Locate the cell with the specified text and output its (x, y) center coordinate. 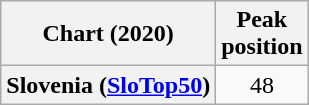
Chart (2020) (108, 34)
48 (262, 85)
Slovenia (SloTop50) (108, 85)
Peakposition (262, 34)
